Capture the cell that displays the provided text and extract its [x, y] central coordinate. 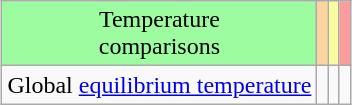
Global equilibrium temperature [160, 85]
Temperaturecomparisons [160, 34]
